Return [x, y] of the center of cell containing provided text 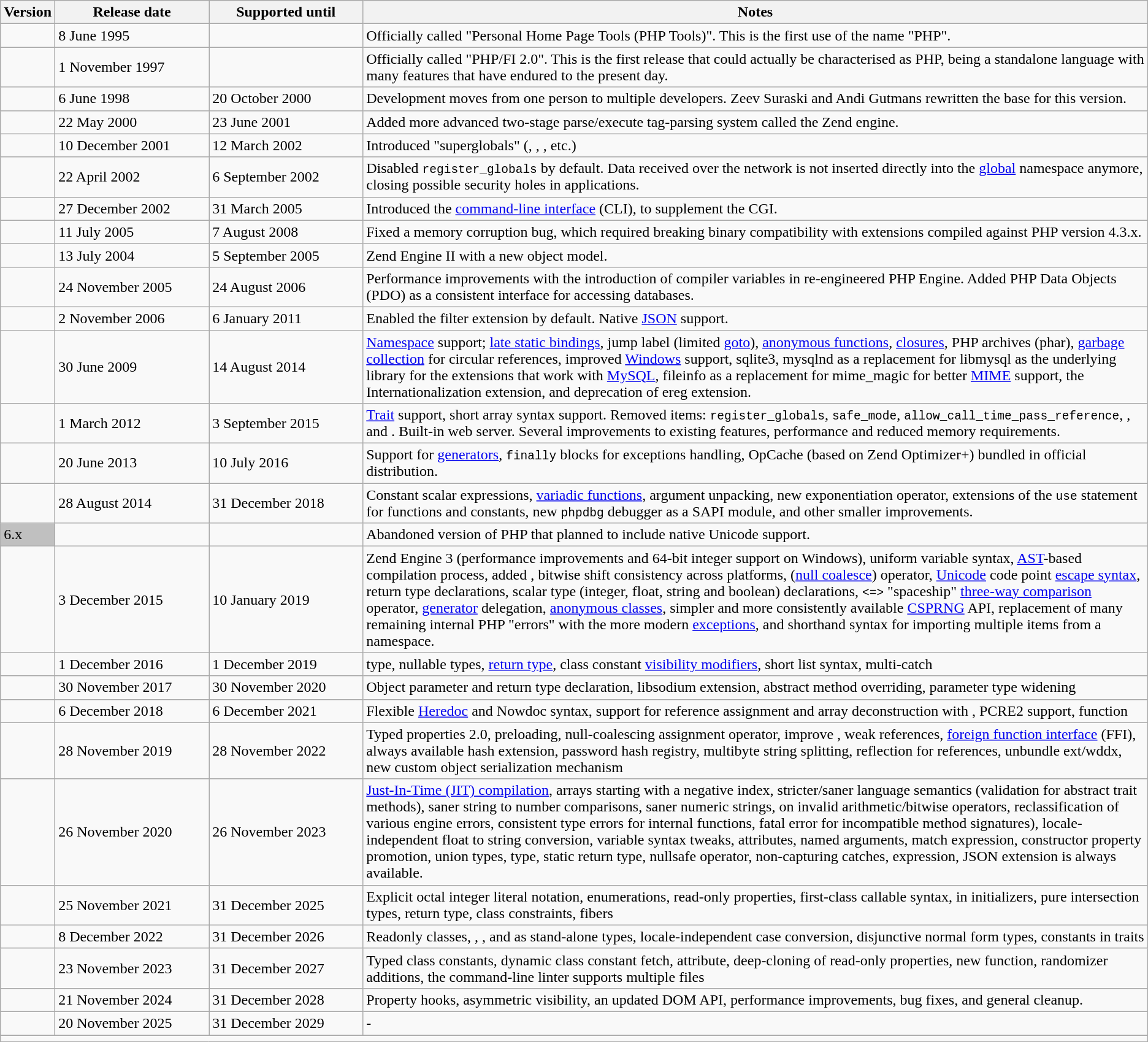
Notes [756, 12]
31 December 2029 [286, 1023]
22 April 2002 [132, 177]
2 November 2006 [132, 318]
6 January 2011 [286, 318]
Readonly classes, , , and as stand-alone types, locale-independent case conversion, disjunctive normal form types, constants in traits [756, 937]
3 December 2015 [132, 600]
Supported until [286, 12]
27 December 2002 [132, 209]
26 November 2020 [132, 832]
11 July 2005 [132, 232]
28 August 2014 [132, 503]
Property hooks, asymmetric visibility, an updated DOM API, performance improvements, bug fixes, and general cleanup. [756, 1000]
24 August 2006 [286, 287]
31 December 2027 [286, 968]
30 June 2009 [132, 367]
22 May 2000 [132, 122]
Introduced "superglobals" (, , , etc.) [756, 145]
6 December 2018 [132, 711]
6.x [28, 535]
1 December 2019 [286, 664]
Officially called "Personal Home Page Tools (PHP Tools)". This is the first use of the name "PHP". [756, 36]
Support for generators, finally blocks for exceptions handling, OpCache (based on Zend Optimizer+) bundled in official distribution. [756, 464]
6 June 1998 [132, 99]
Abandoned version of PHP that planned to include native Unicode support. [756, 535]
Zend Engine II with a new object model. [756, 255]
31 December 2018 [286, 503]
Release date [132, 12]
23 November 2023 [132, 968]
7 August 2008 [286, 232]
28 November 2019 [132, 751]
1 March 2012 [132, 423]
30 November 2020 [286, 688]
Version [28, 12]
10 July 2016 [286, 464]
1 December 2016 [132, 664]
Object parameter and return type declaration, libsodium extension, abstract method overriding, parameter type widening [756, 688]
Enabled the filter extension by default. Native JSON support. [756, 318]
12 March 2002 [286, 145]
Introduced the command-line interface (CLI), to supplement the CGI. [756, 209]
31 December 2025 [286, 905]
10 December 2001 [132, 145]
25 November 2021 [132, 905]
6 December 2021 [286, 711]
26 November 2023 [286, 832]
type, nullable types, return type, class constant visibility modifiers, short list syntax, multi-catch [756, 664]
20 June 2013 [132, 464]
5 September 2005 [286, 255]
Fixed a memory corruption bug, which required breaking binary compatibility with extensions compiled against PHP version 4.3.x. [756, 232]
30 November 2017 [132, 688]
28 November 2022 [286, 751]
20 November 2025 [132, 1023]
8 June 1995 [132, 36]
13 July 2004 [132, 255]
- [756, 1023]
Development moves from one person to multiple developers. Zeev Suraski and Andi Gutmans rewritten the base for this version. [756, 99]
3 September 2015 [286, 423]
31 December 2026 [286, 937]
6 September 2002 [286, 177]
31 December 2028 [286, 1000]
21 November 2024 [132, 1000]
1 November 1997 [132, 67]
24 November 2005 [132, 287]
31 March 2005 [286, 209]
10 January 2019 [286, 600]
14 August 2014 [286, 367]
Flexible Heredoc and Nowdoc syntax, support for reference assignment and array deconstruction with , PCRE2 support, function [756, 711]
Added more advanced two-stage parse/execute tag-parsing system called the Zend engine. [756, 122]
23 June 2001 [286, 122]
20 October 2000 [286, 99]
8 December 2022 [132, 937]
